Provide the [X, Y] coordinate of the cell's center where the given text is located.  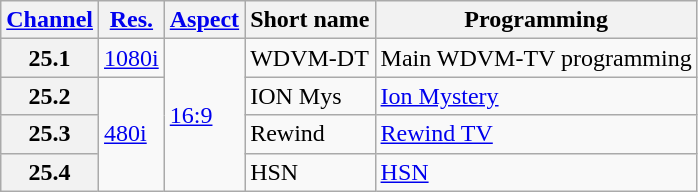
480i [132, 134]
Channel [50, 20]
25.3 [50, 134]
Ion Mystery [536, 96]
ION Mys [310, 96]
16:9 [204, 115]
Rewind [310, 134]
WDVM-DT [310, 58]
25.1 [50, 58]
Rewind TV [536, 134]
25.4 [50, 172]
Programming [536, 20]
Main WDVM-TV programming [536, 58]
Aspect [204, 20]
Short name [310, 20]
1080i [132, 58]
Res. [132, 20]
25.2 [50, 96]
